Return the (x, y) coordinate for the center point of the cell that contains the specified text.  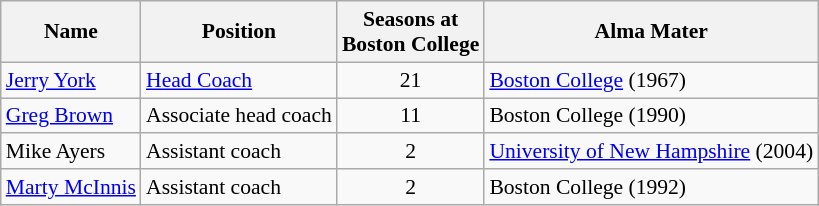
Boston College (1992) (651, 187)
Greg Brown (71, 116)
Mike Ayers (71, 152)
Boston College (1990) (651, 116)
Associate head coach (239, 116)
University of New Hampshire (2004) (651, 152)
Seasons atBoston College (410, 32)
Boston College (1967) (651, 80)
Head Coach (239, 80)
Marty McInnis (71, 187)
Position (239, 32)
11 (410, 116)
Name (71, 32)
Jerry York (71, 80)
21 (410, 80)
Alma Mater (651, 32)
